Return [X, Y] of the center of cell containing provided text 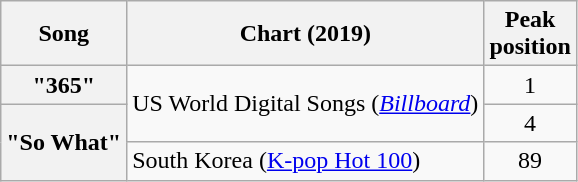
89 [530, 161]
South Korea (K-pop Hot 100) [306, 161]
4 [530, 123]
1 [530, 85]
Song [64, 34]
US World Digital Songs (Billboard) [306, 104]
Chart (2019) [306, 34]
Peakposition [530, 34]
"So What" [64, 142]
"365" [64, 85]
